Search for the cell housing the specified text and yield its [x, y] center coordinate. 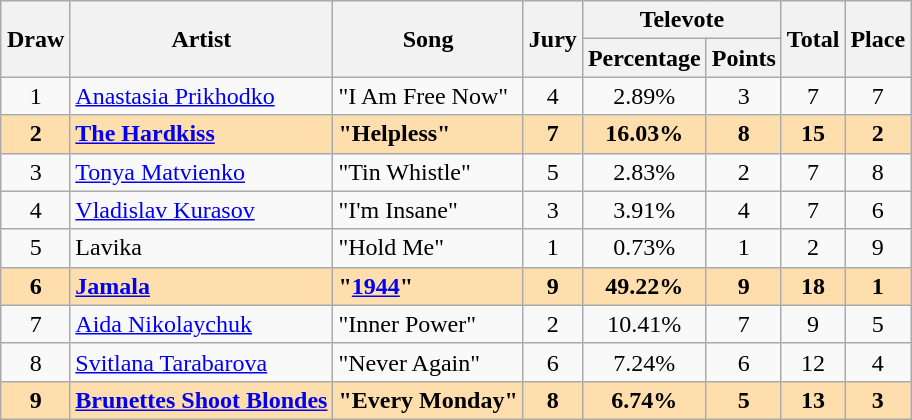
Jamala [202, 286]
Draw [35, 39]
16.03% [644, 134]
6.74% [644, 400]
10.41% [644, 324]
"Never Again" [428, 362]
0.73% [644, 248]
"1944" [428, 286]
"I Am Free Now" [428, 96]
Aida Nikolaychuk [202, 324]
Total [813, 39]
The Hardkiss [202, 134]
12 [813, 362]
Percentage [644, 58]
"Tin Whistle" [428, 172]
13 [813, 400]
Lavika [202, 248]
Song [428, 39]
49.22% [644, 286]
2.89% [644, 96]
Televote [682, 20]
Brunettes Shoot Blondes [202, 400]
"I'm Insane" [428, 210]
Artist [202, 39]
3.91% [644, 210]
7.24% [644, 362]
"Every Monday" [428, 400]
"Inner Power" [428, 324]
Jury [552, 39]
Place [878, 39]
15 [813, 134]
"Helpless" [428, 134]
18 [813, 286]
2.83% [644, 172]
Tonya Matvienko [202, 172]
Svitlana Tarabarova [202, 362]
"Hold Me" [428, 248]
Vladislav Kurasov [202, 210]
Anastasia Prikhodko [202, 96]
Points [744, 58]
